Scan for the cell matching the given text and deliver its [x, y] coordinate at center. 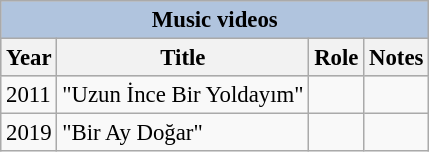
Notes [396, 58]
"Bir Ay Doğar" [183, 133]
Music videos [215, 20]
Year [29, 58]
Role [336, 58]
2011 [29, 95]
Title [183, 58]
"Uzun İnce Bir Yoldayım" [183, 95]
2019 [29, 133]
